From the cell containing the given text, extract its center point as [x, y] coordinate. 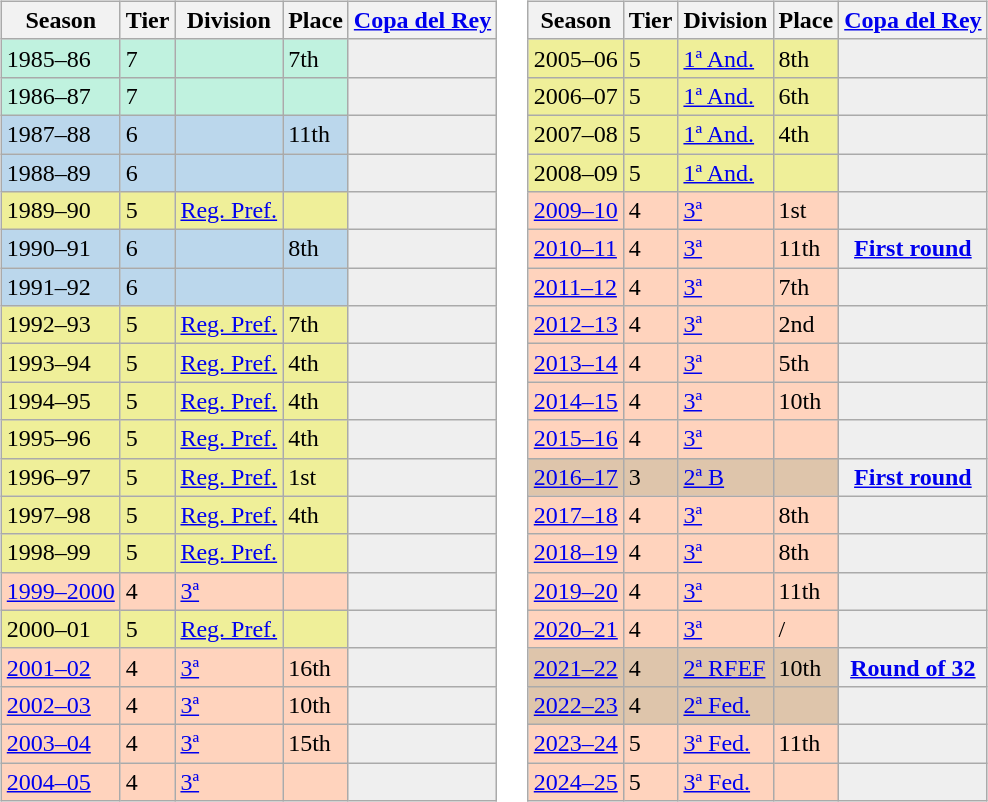
/ [806, 629]
1987–88 [60, 134]
2017–18 [576, 515]
2024–25 [576, 781]
2014–15 [576, 401]
1998–99 [60, 553]
2016–17 [576, 477]
2007–08 [576, 134]
1988–89 [60, 173]
2015–16 [576, 439]
2012–13 [576, 325]
2ª RFEF [726, 667]
1996–97 [60, 477]
2009–10 [576, 211]
16th [316, 667]
2004–05 [60, 781]
2003–04 [60, 743]
15th [316, 743]
1991–92 [60, 287]
1990–91 [60, 249]
5th [806, 363]
2022–23 [576, 705]
2011–12 [576, 287]
2018–19 [576, 553]
Round of 32 [913, 667]
2nd [806, 325]
2ª B [726, 477]
2021–22 [576, 667]
1992–93 [60, 325]
2020–21 [576, 629]
1999–2000 [60, 591]
1997–98 [60, 515]
1986–87 [60, 96]
2002–03 [60, 705]
3 [650, 477]
2005–06 [576, 58]
2ª Fed. [726, 705]
1995–96 [60, 439]
1994–95 [60, 401]
2001–02 [60, 667]
2006–07 [576, 96]
6th [806, 96]
2023–24 [576, 743]
2000–01 [60, 629]
2010–11 [576, 249]
2013–14 [576, 363]
1993–94 [60, 363]
2008–09 [576, 173]
1989–90 [60, 211]
1985–86 [60, 58]
2019–20 [576, 591]
